Capture the cell that displays the provided text and extract its (X, Y) central coordinate. 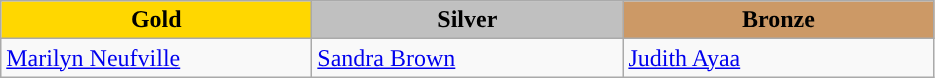
Gold (156, 20)
Silver (468, 20)
Sandra Brown (468, 58)
Bronze (778, 20)
Judith Ayaa (778, 58)
Marilyn Neufville (156, 58)
